Pinpoint the cell where the given text exists, returning its (X, Y) midpoint coordinate. 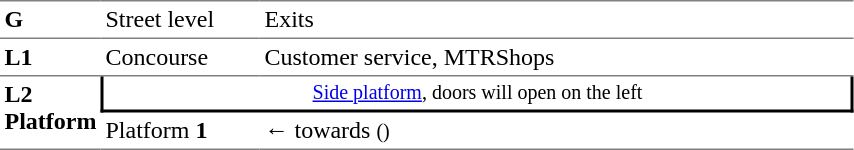
Exits (557, 20)
Platform 1 (180, 131)
Concourse (180, 58)
Side platform, doors will open on the left (478, 94)
G (50, 20)
Customer service, MTRShops (557, 58)
← towards () (557, 131)
Street level (180, 20)
L1 (50, 58)
L2Platform (50, 113)
